Scan for the cell matching the given text and deliver its (X, Y) coordinate at center. 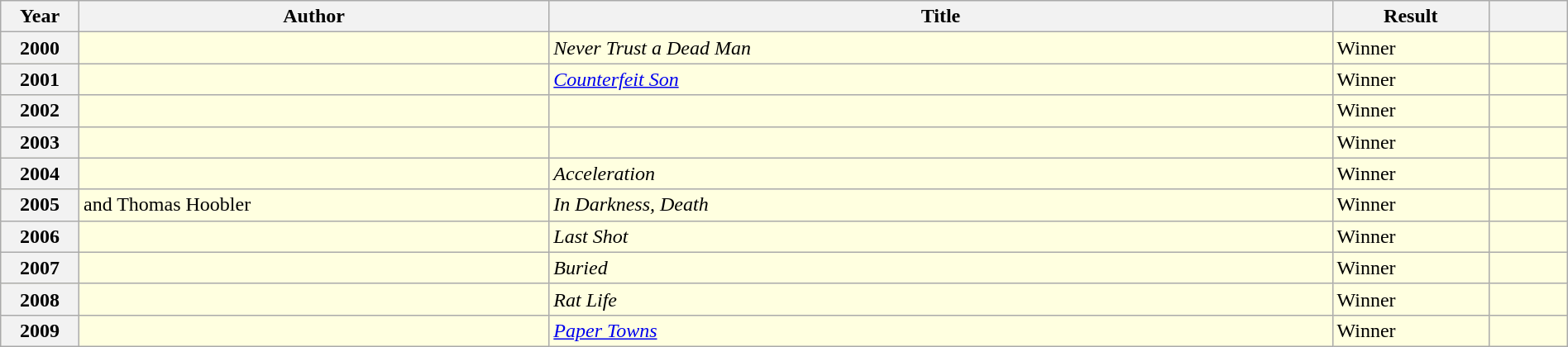
Year (40, 17)
Never Trust a Dead Man (941, 48)
Counterfeit Son (941, 79)
2004 (40, 173)
2005 (40, 205)
2006 (40, 236)
Paper Towns (941, 330)
Rat Life (941, 299)
2009 (40, 330)
2001 (40, 79)
2002 (40, 111)
2003 (40, 142)
2007 (40, 268)
In Darkness, Death (941, 205)
Title (941, 17)
Buried (941, 268)
Result (1411, 17)
2000 (40, 48)
Author (313, 17)
2008 (40, 299)
Last Shot (941, 236)
Acceleration (941, 173)
and Thomas Hoobler (313, 205)
